Search for the cell housing the specified text and yield its (x, y) center coordinate. 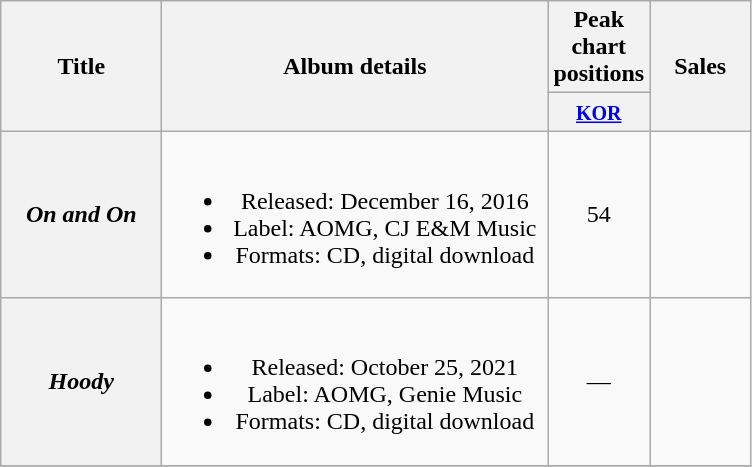
KOR (599, 112)
Hoody (82, 382)
Title (82, 66)
On and On (82, 214)
Sales (700, 66)
Peak chart positions (599, 47)
Released: December 16, 2016Label: AOMG, CJ E&M MusicFormats: CD, digital download (355, 214)
Released: October 25, 2021Label: AOMG, Genie MusicFormats: CD, digital download (355, 382)
54 (599, 214)
— (599, 382)
Album details (355, 66)
